Extract the [X, Y] coordinate from the center of the cell holding the provided text.  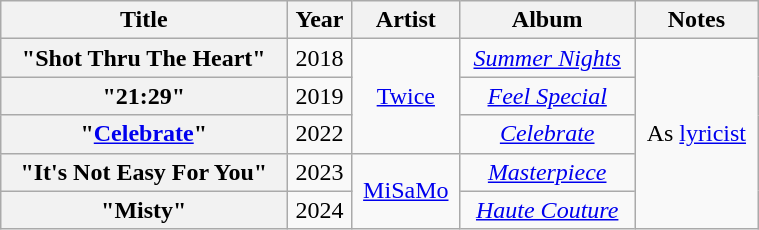
Title [144, 20]
Twice [406, 96]
"Celebrate" [144, 134]
2023 [320, 172]
Year [320, 20]
Artist [406, 20]
As lyricist [696, 134]
Feel Special [547, 96]
"Misty" [144, 210]
Album [547, 20]
"It's Not Easy For You" [144, 172]
Haute Couture [547, 210]
Summer Nights [547, 58]
2019 [320, 96]
MiSaMo [406, 191]
Notes [696, 20]
Masterpiece [547, 172]
Celebrate [547, 134]
"21:29" [144, 96]
2022 [320, 134]
2018 [320, 58]
"Shot Thru The Heart" [144, 58]
2024 [320, 210]
